Scan for the cell matching the given text and deliver its [X, Y] coordinate at center. 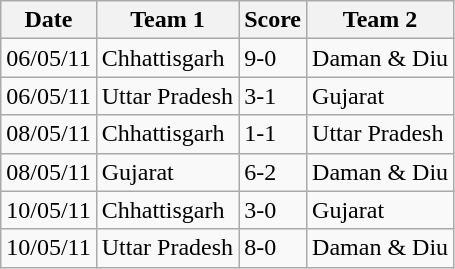
6-2 [273, 172]
Date [49, 20]
3-1 [273, 96]
1-1 [273, 134]
3-0 [273, 210]
Score [273, 20]
Team 2 [380, 20]
9-0 [273, 58]
8-0 [273, 248]
Team 1 [167, 20]
